Return [x, y] of the center of cell containing provided text 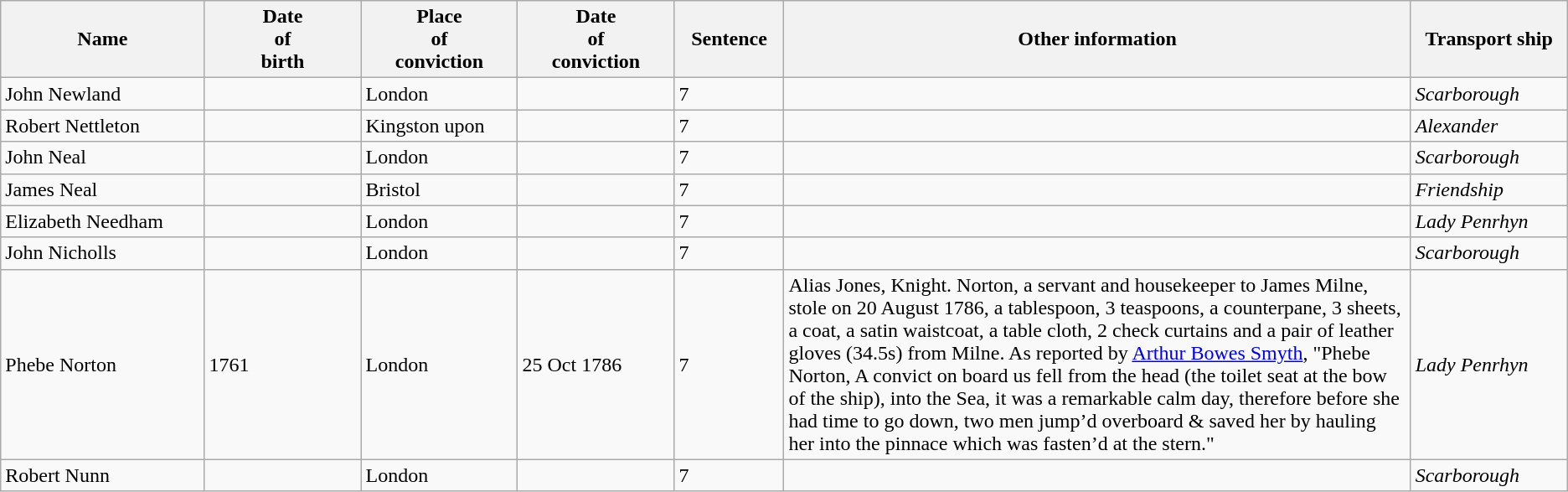
Name [102, 39]
John Nicholls [102, 253]
Alexander [1489, 126]
Other information [1097, 39]
James Neal [102, 189]
Placeofconviction [439, 39]
Dateofconviction [596, 39]
25 Oct 1786 [596, 364]
Kingston upon [439, 126]
Phebe Norton [102, 364]
John Newland [102, 94]
Robert Nettleton [102, 126]
Sentence [729, 39]
Transport ship [1489, 39]
Friendship [1489, 189]
Dateofbirth [283, 39]
Robert Nunn [102, 475]
1761 [283, 364]
Elizabeth Needham [102, 221]
John Neal [102, 158]
Bristol [439, 189]
